Scan for the cell matching the given text and deliver its [x, y] coordinate at center. 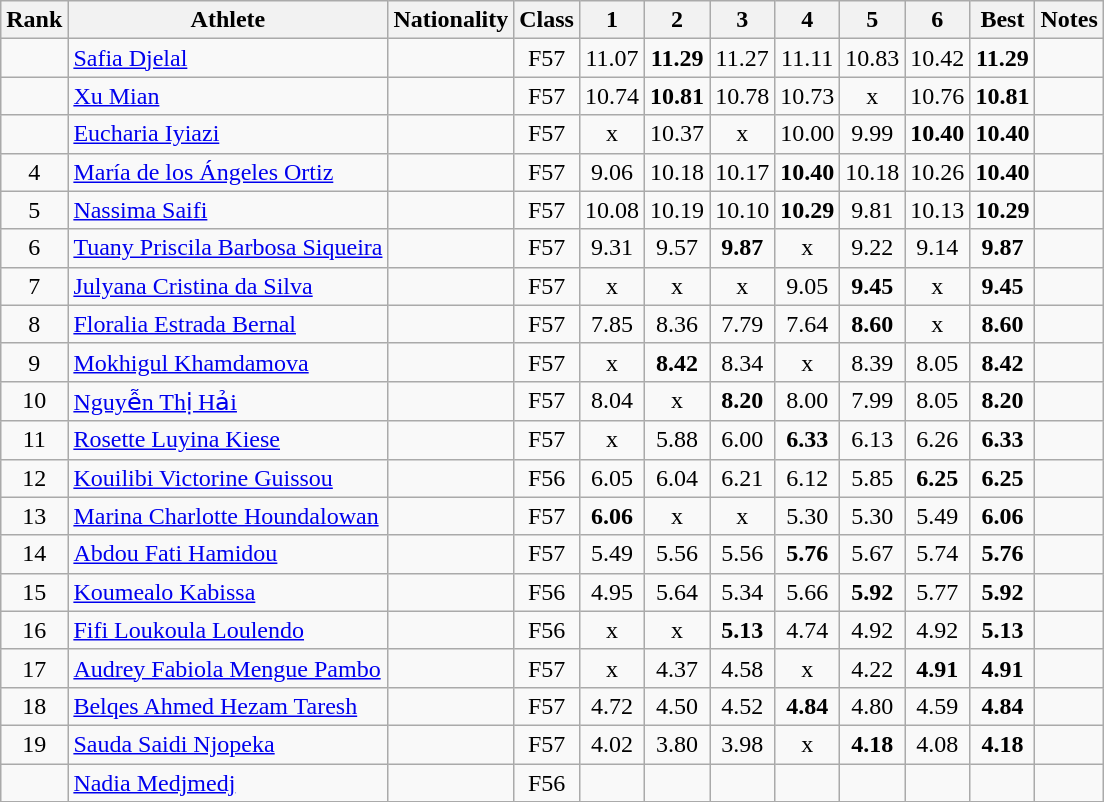
Nadia Medjmedj [228, 783]
10.83 [872, 58]
7.79 [742, 324]
10.19 [678, 210]
9.57 [678, 248]
6.04 [678, 478]
6.12 [808, 478]
10.73 [808, 96]
6.21 [742, 478]
10.76 [938, 96]
Notes [1069, 20]
9.31 [612, 248]
3.80 [678, 744]
1 [612, 20]
4.02 [612, 744]
4.80 [872, 706]
Fifi Loukoula Loulendo [228, 630]
3.98 [742, 744]
5.66 [808, 592]
Athlete [228, 20]
4.22 [872, 668]
15 [34, 592]
12 [34, 478]
10.08 [612, 210]
4.59 [938, 706]
4.08 [938, 744]
5.67 [872, 554]
3 [742, 20]
Nationality [451, 20]
5.85 [872, 478]
8.04 [612, 401]
Nassima Saifi [228, 210]
Xu Mian [228, 96]
8 [34, 324]
Koumealo Kabissa [228, 592]
5.74 [938, 554]
10.74 [612, 96]
10.37 [678, 134]
4.37 [678, 668]
4.58 [742, 668]
10.10 [742, 210]
6.26 [938, 440]
5.64 [678, 592]
8.34 [742, 362]
9 [34, 362]
18 [34, 706]
Tuany Priscila Barbosa Siqueira [228, 248]
8.39 [872, 362]
4.52 [742, 706]
Sauda Saidi Njopeka [228, 744]
11.27 [742, 58]
Kouilibi Victorine Guissou [228, 478]
9.05 [808, 286]
5.88 [678, 440]
9.99 [872, 134]
4.72 [612, 706]
7.64 [808, 324]
Eucharia Iyiazi [228, 134]
7 [34, 286]
7.85 [612, 324]
Nguyễn Thị Hải [228, 401]
Best [1002, 20]
Mokhigul Khamdamova [228, 362]
14 [34, 554]
5.34 [742, 592]
10.17 [742, 172]
Safia Djelal [228, 58]
Audrey Fabiola Mengue Pambo [228, 668]
9.14 [938, 248]
5.77 [938, 592]
Class [547, 20]
10.26 [938, 172]
9.06 [612, 172]
10.00 [808, 134]
Abdou Fati Hamidou [228, 554]
10 [34, 401]
6.05 [612, 478]
16 [34, 630]
6.13 [872, 440]
13 [34, 516]
Julyana Cristina da Silva [228, 286]
María de los Ángeles Ortiz [228, 172]
8.00 [808, 401]
2 [678, 20]
11 [34, 440]
6.00 [742, 440]
8.36 [678, 324]
Rank [34, 20]
9.81 [872, 210]
11.07 [612, 58]
4.50 [678, 706]
4.95 [612, 592]
11.11 [808, 58]
19 [34, 744]
17 [34, 668]
10.78 [742, 96]
Floralia Estrada Bernal [228, 324]
10.42 [938, 58]
Rosette Luyina Kiese [228, 440]
10.13 [938, 210]
Belqes Ahmed Hezam Taresh [228, 706]
9.22 [872, 248]
Marina Charlotte Houndalowan [228, 516]
4.74 [808, 630]
7.99 [872, 401]
